From the cell containing the given text, extract its center point as (x, y) coordinate. 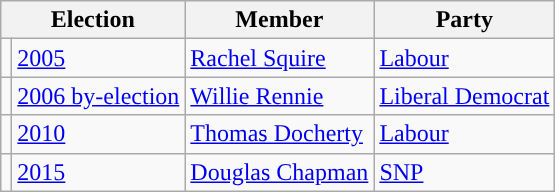
Douglas Chapman (280, 172)
Member (280, 20)
Party (464, 20)
Liberal Democrat (464, 96)
SNP (464, 172)
Rachel Squire (280, 58)
2015 (98, 172)
2006 by-election (98, 96)
Willie Rennie (280, 96)
2010 (98, 134)
2005 (98, 58)
Election (93, 20)
Thomas Docherty (280, 134)
